Return the (x, y) coordinate for the center point of the cell that contains the specified text.  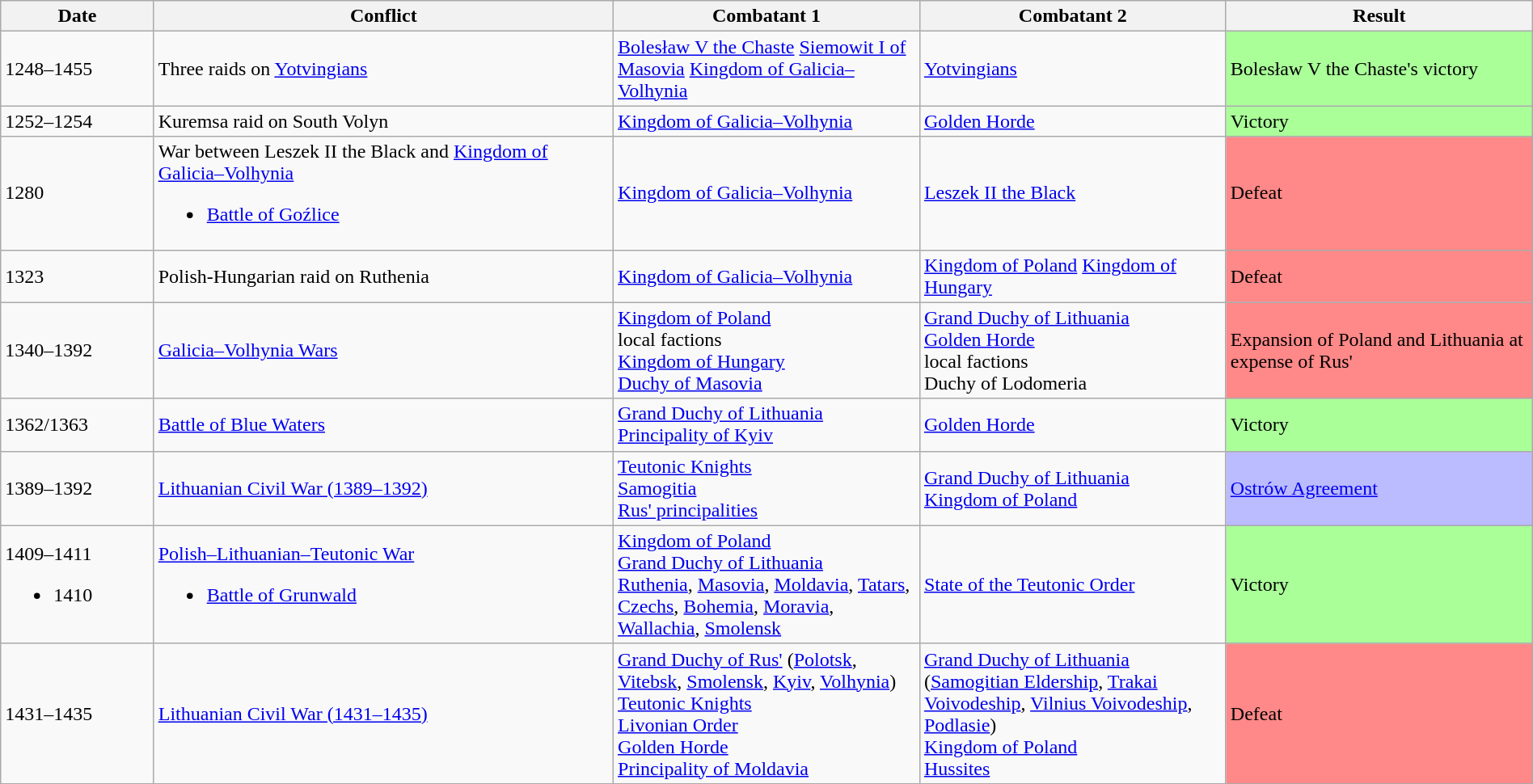
Kingdom of Poland Kingdom of Hungary (1072, 276)
Bolesław V the Chaste's victory (1379, 69)
Grand Duchy of Lithuania Principality of Kyiv (766, 425)
Lithuanian Civil War (1431–1435) (383, 713)
1323 (78, 276)
1252–1254 (78, 121)
Battle of Blue Waters (383, 425)
Combatant 2 (1072, 16)
Galicia–Volhynia Wars (383, 351)
Three raids on Yotvingians (383, 69)
Polish-Hungarian raid on Ruthenia (383, 276)
Expansion of Poland and Lithuania at expense of Rus' (1379, 351)
Yotvingians (1072, 69)
Conflict (383, 16)
Kingdom of Poland local factions Kingdom of Hungary Duchy of Masovia (766, 351)
Kingdom of Poland Grand Duchy of LithuaniaRuthenia, Masovia, Moldavia, Tatars, Czechs, Bohemia, Moravia, Wallachia, Smolensk (766, 584)
Grand Duchy of Lithuania (Samogitian Eldership, Trakai Voivodeship, Vilnius Voivodeship, Podlasie) Kingdom of Poland Hussites (1072, 713)
Ostrów Agreement (1379, 488)
Lithuanian Civil War (1389–1392) (383, 488)
1340–1392 (78, 351)
1431–1435 (78, 713)
Grand Duchy of Lithuania Kingdom of Poland (1072, 488)
Result (1379, 16)
Grand Duchy of LithuaniaGolden Horde local factions Duchy of Lodomeria (1072, 351)
State of the Teutonic Order (1072, 584)
Kuremsa raid on South Volyn (383, 121)
War between Leszek II the Black and Kingdom of Galicia–VolhyniaBattle of Goźlice (383, 193)
1362/1363 (78, 425)
1248–1455 (78, 69)
1280 (78, 193)
Combatant 1 (766, 16)
Date (78, 16)
Grand Duchy of Rus' (Polotsk, Vitebsk, Smolensk, Kyiv, Volhynia) Teutonic Knights Livonian Order Golden Horde Principality of Moldavia (766, 713)
1409–14111410 (78, 584)
Teutonic Knights Samogitia Rus' principalities (766, 488)
Bolesław V the Chaste Siemowit I of Masovia Kingdom of Galicia–Volhynia (766, 69)
Polish–Lithuanian–Teutonic WarBattle of Grunwald (383, 584)
Leszek II the Black (1072, 193)
1389–1392 (78, 488)
